Detect which cell encompasses the target text, then output its (x, y) center coordinate. 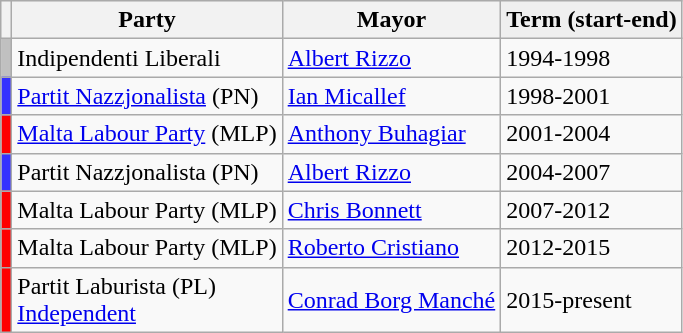
Term (start-end) (592, 20)
2015-present (592, 300)
1994-1998 (592, 58)
Anthony Buhagiar (392, 134)
2007-2012 (592, 210)
Chris Bonnett (392, 210)
Partit Laburista (PL)Independent (147, 300)
2004-2007 (592, 172)
Roberto Cristiano (392, 248)
Ian Micallef (392, 96)
2012-2015 (592, 248)
2001-2004 (592, 134)
1998-2001 (592, 96)
Conrad Borg Manché (392, 300)
Indipendenti Liberali (147, 58)
Mayor (392, 20)
Party (147, 20)
